Provide the [X, Y] coordinate of the cell's center where the given text is located.  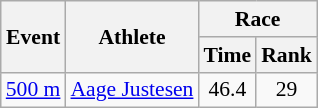
Rank [286, 55]
Time [227, 55]
Race [257, 19]
500 m [34, 90]
Event [34, 36]
46.4 [227, 90]
Athlete [132, 36]
Aage Justesen [132, 90]
29 [286, 90]
